Locate the cell with the specified text and output its [x, y] center coordinate. 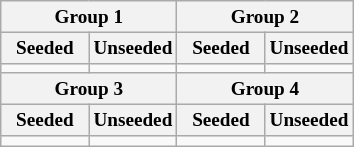
Group 2 [265, 17]
Group 4 [265, 89]
Group 3 [89, 89]
Group 1 [89, 17]
